Return the (X, Y) coordinate for the center point of the cell that contains the specified text.  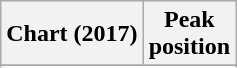
Chart (2017) (72, 34)
Peak position (189, 34)
